Locate the cell with the specified text and output its [x, y] center coordinate. 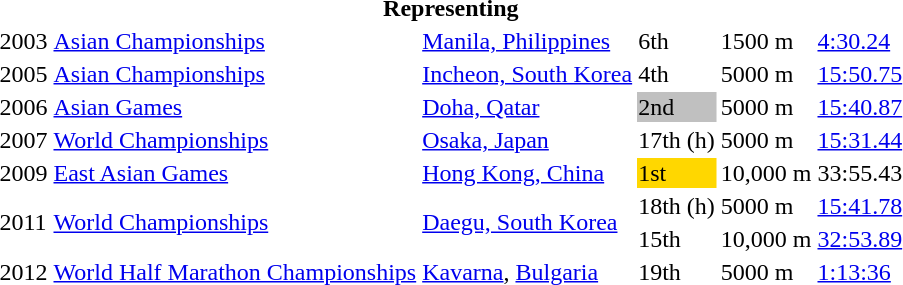
Hong Kong, China [528, 173]
15th [677, 239]
6th [677, 41]
18th (h) [677, 206]
1st [677, 173]
Asian Games [235, 107]
Doha, Qatar [528, 107]
Daegu, South Korea [528, 222]
1500 m [766, 41]
Manila, Philippines [528, 41]
Incheon, South Korea [528, 74]
2nd [677, 107]
4th [677, 74]
East Asian Games [235, 173]
Osaka, Japan [528, 140]
17th (h) [677, 140]
